Capture the cell that displays the provided text and extract its (x, y) central coordinate. 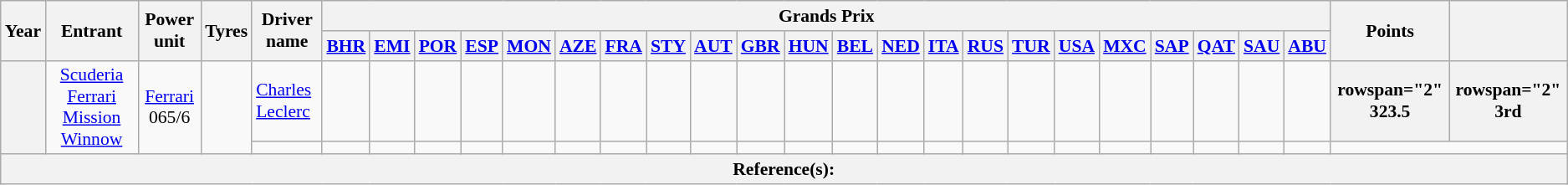
HUN (809, 46)
Driver name (287, 30)
ESP (482, 46)
POR (438, 46)
Reference(s): (784, 170)
AUT (713, 46)
MXC (1125, 46)
BHR (346, 46)
ABU (1307, 46)
Grands Prix (826, 16)
SAP (1172, 46)
TUR (1031, 46)
EMI (391, 46)
rowspan="2" 3rd (1508, 100)
Power unit (169, 30)
NED (901, 46)
RUS (985, 46)
GBR (761, 46)
rowspan="2" 323.5 (1390, 100)
BEL (855, 46)
FRA (623, 46)
Entrant (92, 30)
QAT (1216, 46)
Tyres (226, 30)
Charles Leclerc (287, 100)
USA (1077, 46)
Points (1390, 30)
SAU (1261, 46)
STY (668, 46)
Ferrari 065/6 (169, 107)
Year (23, 30)
MON (529, 46)
AZE (579, 46)
Scuderia Ferrari Mission Winnow (92, 107)
ITA (943, 46)
